Output the (X, Y) coordinate of the center of the cell containing the given text.  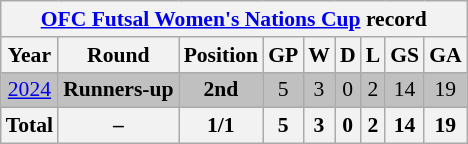
W (319, 55)
Total (30, 126)
2024 (30, 90)
2nd (221, 90)
Year (30, 55)
GA (446, 55)
– (118, 126)
1/1 (221, 126)
L (374, 55)
Runners-up (118, 90)
GS (404, 55)
D (348, 55)
Round (118, 55)
OFC Futsal Women's Nations Cup record (234, 19)
GP (283, 55)
Position (221, 55)
